From the cell containing the given text, extract its center point as (X, Y) coordinate. 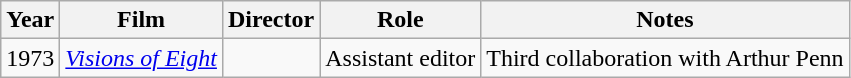
Role (400, 20)
Visions of Eight (142, 58)
Year (30, 20)
Assistant editor (400, 58)
Film (142, 20)
Notes (665, 20)
Third collaboration with Arthur Penn (665, 58)
Director (270, 20)
1973 (30, 58)
